From the cell containing the given text, extract its center point as (X, Y) coordinate. 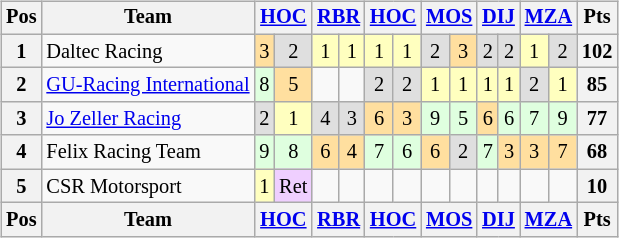
CSR Motorsport (148, 186)
85 (597, 85)
77 (597, 119)
Ret (293, 186)
68 (597, 152)
Daltec Racing (148, 51)
Jo Zeller Racing (148, 119)
102 (597, 51)
GU-Racing International (148, 85)
10 (597, 186)
Felix Racing Team (148, 152)
